Locate the cell with the specified text and output its [x, y] center coordinate. 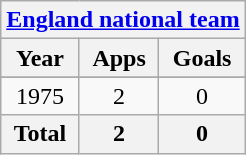
Total [40, 134]
Year [40, 58]
Apps [119, 58]
1975 [40, 96]
England national team [123, 20]
Goals [202, 58]
